Output the (X, Y) coordinate of the center of the cell containing the given text.  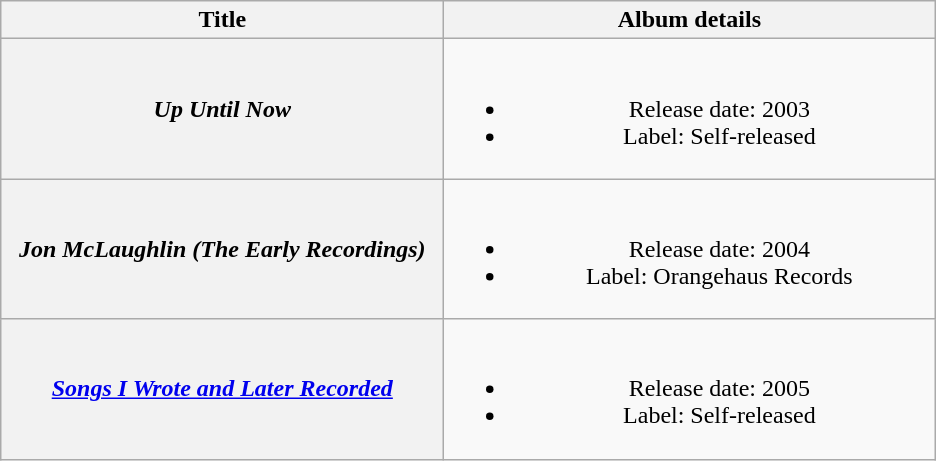
Songs I Wrote and Later Recorded (222, 389)
Jon McLaughlin (The Early Recordings) (222, 249)
Release date: 2003Label: Self-released (690, 109)
Release date: 2005Label: Self-released (690, 389)
Album details (690, 20)
Release date: 2004Label: Orangehaus Records (690, 249)
Up Until Now (222, 109)
Title (222, 20)
